From the cell containing the given text, extract its center point as (x, y) coordinate. 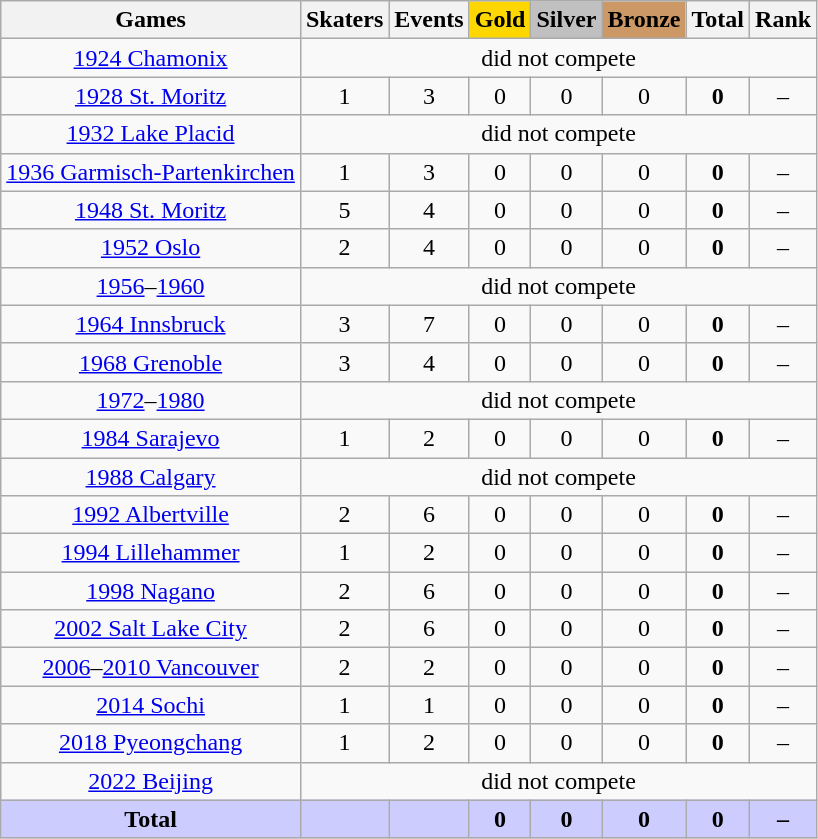
1964 Innsbruck (151, 324)
1924 Chamonix (151, 58)
1952 Oslo (151, 248)
Gold (500, 20)
1932 Lake Placid (151, 134)
2022 Beijing (151, 781)
2014 Sochi (151, 705)
Bronze (644, 20)
1994 Lillehammer (151, 553)
1972–1980 (151, 400)
1992 Albertville (151, 515)
1936 Garmisch-Partenkirchen (151, 172)
5 (344, 210)
Events (429, 20)
1928 St. Moritz (151, 96)
Skaters (344, 20)
7 (429, 324)
Games (151, 20)
1956–1960 (151, 286)
Rank (784, 20)
1968 Grenoble (151, 362)
1988 Calgary (151, 477)
1948 St. Moritz (151, 210)
2002 Salt Lake City (151, 629)
2018 Pyeongchang (151, 743)
1998 Nagano (151, 591)
Silver (566, 20)
2006–2010 Vancouver (151, 667)
1984 Sarajevo (151, 438)
